Search for the cell housing the specified text and yield its (X, Y) center coordinate. 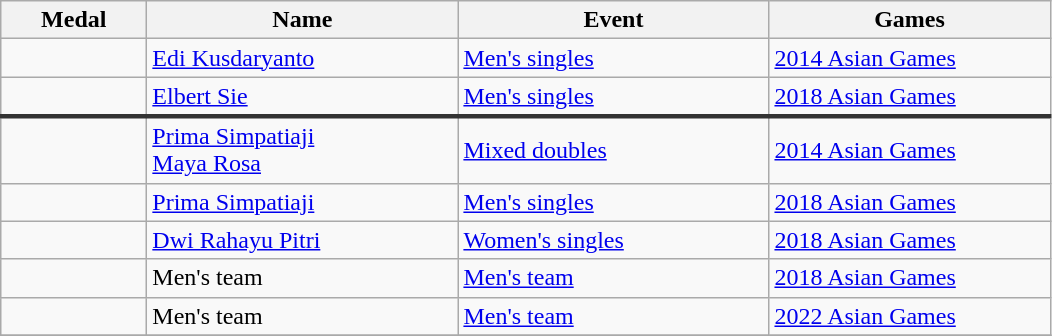
Name (302, 20)
Medal (74, 20)
Edi Kusdaryanto (302, 58)
2022 Asian Games (910, 316)
Games (910, 20)
Prima Simpatiaji Maya Rosa (302, 150)
Elbert Sie (302, 97)
Mixed doubles (614, 150)
Prima Simpatiaji (302, 202)
Event (614, 20)
Dwi Rahayu Pitri (302, 240)
Women's singles (614, 240)
